Return the [x, y] coordinate for the center point of the cell that contains the specified text.  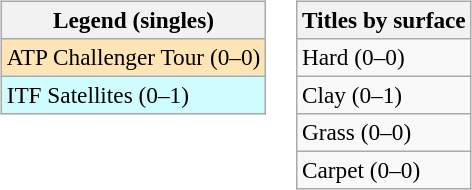
Clay (0–1) [384, 95]
ATP Challenger Tour (0–0) [133, 57]
Hard (0–0) [384, 57]
Legend (singles) [133, 20]
Carpet (0–0) [384, 171]
Titles by surface [384, 20]
Grass (0–0) [384, 133]
ITF Satellites (0–1) [133, 95]
